Return the [X, Y] coordinate for the center point of the cell that contains the specified text.  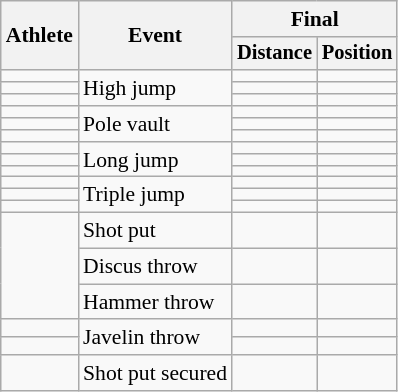
Event [155, 36]
Hammer throw [155, 302]
Pole vault [155, 124]
Athlete [40, 36]
Javelin throw [155, 338]
Final [314, 19]
Triple jump [155, 195]
Position [357, 54]
Shot put secured [155, 373]
Shot put [155, 231]
Long jump [155, 160]
High jump [155, 88]
Distance [274, 54]
Discus throw [155, 267]
